For the text-containing cell, return its midpoint in (X, Y) coordinate format. 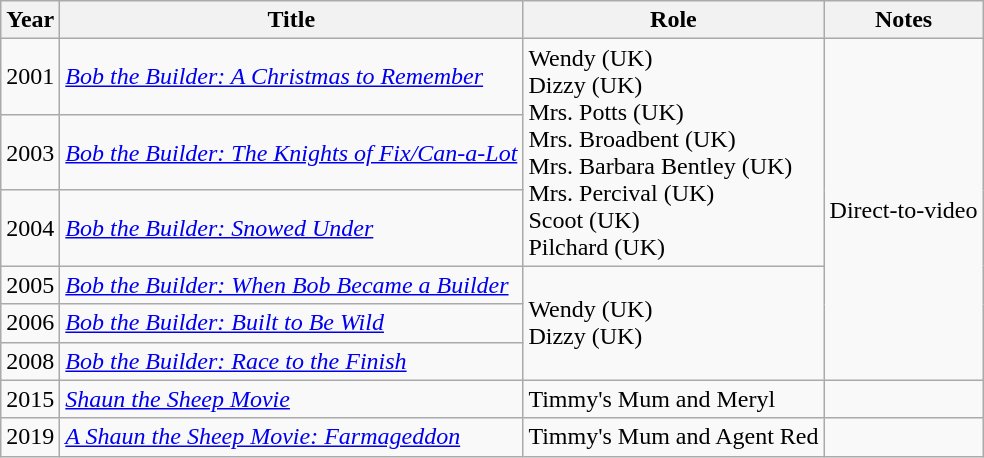
Bob the Builder: Built to Be Wild (292, 323)
Timmy's Mum and Meryl (674, 399)
2019 (30, 437)
2004 (30, 228)
Bob the Builder: The Knights of Fix/Can-a-Lot (292, 152)
Bob the Builder: When Bob Became a Builder (292, 285)
2001 (30, 77)
Shaun the Sheep Movie (292, 399)
Timmy's Mum and Agent Red (674, 437)
2008 (30, 361)
2003 (30, 152)
Year (30, 20)
Notes (904, 20)
2015 (30, 399)
Direct-to-video (904, 210)
Bob the Builder: Race to the Finish (292, 361)
Bob the Builder: Snowed Under (292, 228)
2005 (30, 285)
2006 (30, 323)
Wendy (UK)Dizzy (UK) (674, 323)
Wendy (UK)Dizzy (UK)Mrs. Potts (UK)Mrs. Broadbent (UK)Mrs. Barbara Bentley (UK)Mrs. Percival (UK)Scoot (UK)Pilchard (UK) (674, 152)
Bob the Builder: A Christmas to Remember (292, 77)
Role (674, 20)
A Shaun the Sheep Movie: Farmageddon (292, 437)
Title (292, 20)
